Extract the [x, y] coordinate from the center of the cell holding the provided text.  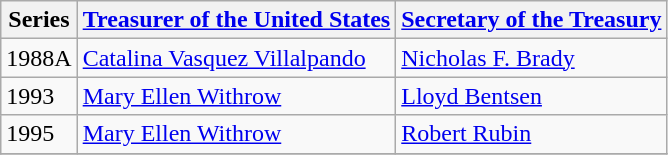
Robert Rubin [532, 134]
Catalina Vasquez Villalpando [236, 58]
1995 [39, 134]
Secretary of the Treasury [532, 20]
1988A [39, 58]
Nicholas F. Brady [532, 58]
1993 [39, 96]
Lloyd Bentsen [532, 96]
Series [39, 20]
Treasurer of the United States [236, 20]
